Return the [x, y] coordinate for the center point of the cell that contains the specified text.  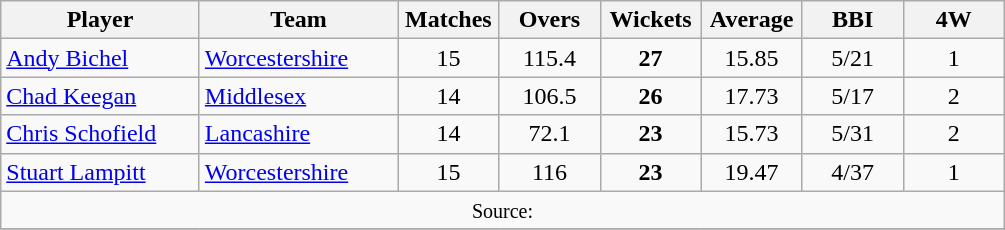
Chris Schofield [100, 134]
Team [298, 20]
72.1 [550, 134]
15.73 [752, 134]
Source: [503, 210]
Matches [448, 20]
Player [100, 20]
Chad Keegan [100, 96]
5/17 [852, 96]
19.47 [752, 172]
Stuart Lampitt [100, 172]
116 [550, 172]
115.4 [550, 58]
5/21 [852, 58]
Andy Bichel [100, 58]
5/31 [852, 134]
106.5 [550, 96]
4/37 [852, 172]
Lancashire [298, 134]
15.85 [752, 58]
Overs [550, 20]
17.73 [752, 96]
26 [650, 96]
Average [752, 20]
Middlesex [298, 96]
Wickets [650, 20]
BBI [852, 20]
27 [650, 58]
4W [954, 20]
